Pinpoint the cell where the given text exists, returning its [x, y] midpoint coordinate. 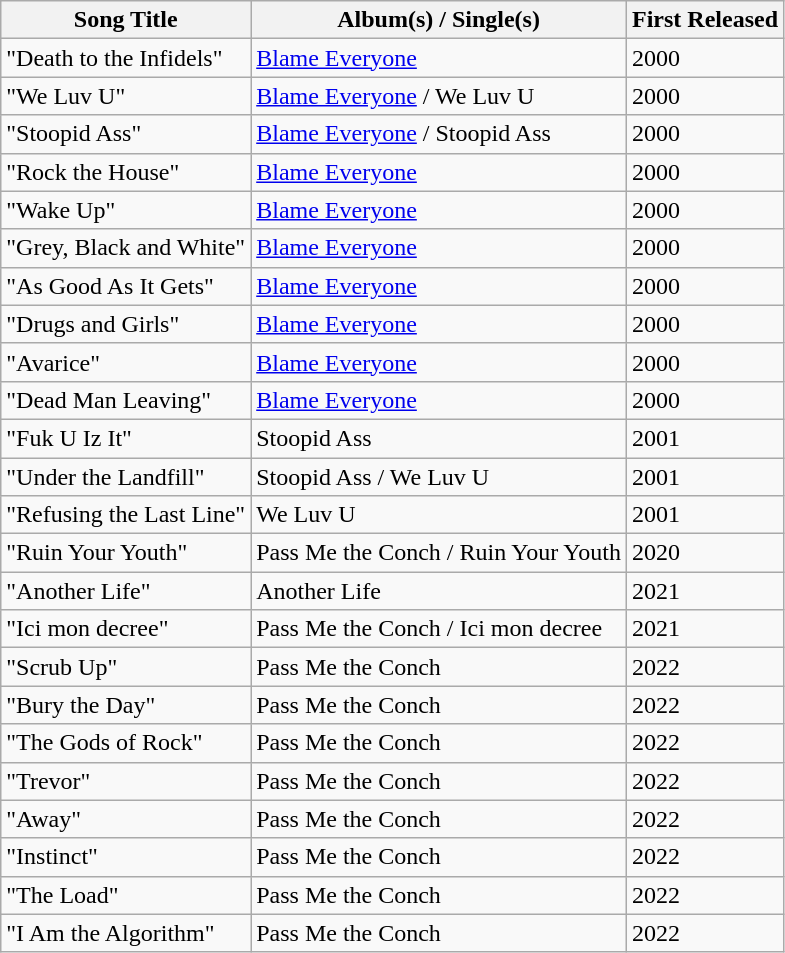
"Away" [126, 819]
"Ici mon decree" [126, 629]
Blame Everyone / Stoopid Ass [439, 134]
Album(s) / Single(s) [439, 20]
We Luv U [439, 515]
2020 [704, 553]
"The Gods of Rock" [126, 743]
"Trevor" [126, 781]
Pass Me the Conch / Ruin Your Youth [439, 553]
"Scrub Up" [126, 667]
Stoopid Ass [439, 438]
"Ruin Your Youth" [126, 553]
"As Good As It Gets" [126, 286]
"We Luv U" [126, 96]
"Refusing the Last Line" [126, 515]
"Another Life" [126, 591]
"Wake Up" [126, 210]
"The Load" [126, 895]
Stoopid Ass / We Luv U [439, 477]
"Fuk U Iz It" [126, 438]
"Drugs and Girls" [126, 324]
"Avarice" [126, 362]
"I Am the Algorithm" [126, 933]
Blame Everyone / We Luv U [439, 96]
Song Title [126, 20]
"Bury the Day" [126, 705]
First Released [704, 20]
"Rock the House" [126, 172]
Pass Me the Conch / Ici mon decree [439, 629]
Another Life [439, 591]
"Instinct" [126, 857]
"Dead Man Leaving" [126, 400]
"Death to the Infidels" [126, 58]
"Under the Landfill" [126, 477]
"Stoopid Ass" [126, 134]
"Grey, Black and White" [126, 248]
